Return the (X, Y) coordinate for the center point of the cell that contains the specified text.  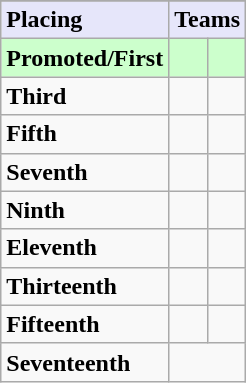
Fifth (85, 134)
Third (85, 96)
Eleventh (85, 248)
Ninth (85, 210)
Teams (208, 20)
Thirteenth (85, 286)
Promoted/First (85, 58)
Seventeenth (85, 362)
Seventh (85, 172)
Fifteenth (85, 324)
Placing (85, 20)
